For the text-containing cell, return its midpoint in [x, y] coordinate format. 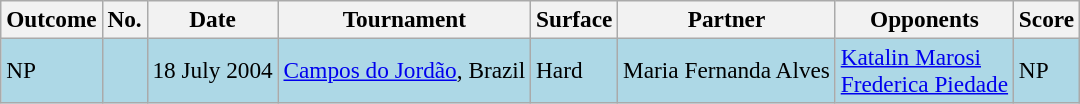
Maria Fernanda Alves [727, 70]
Hard [574, 70]
Outcome [52, 19]
Score [1046, 19]
18 July 2004 [212, 70]
Campos do Jordão, Brazil [404, 70]
Date [212, 19]
No. [124, 19]
Surface [574, 19]
Tournament [404, 19]
Partner [727, 19]
Opponents [924, 19]
Katalin Marosi Frederica Piedade [924, 70]
